Output the (X, Y) coordinate of the center of the cell containing the given text.  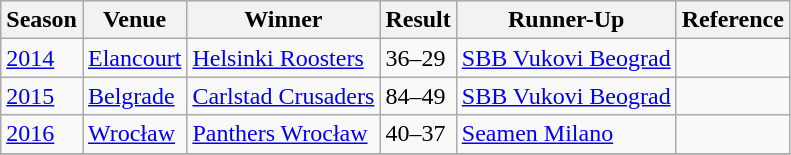
Runner-Up (566, 20)
Result (418, 20)
Carlstad Crusaders (284, 96)
Winner (284, 20)
Venue (134, 20)
Season (42, 20)
Reference (732, 20)
Wrocław (134, 134)
84–49 (418, 96)
36–29 (418, 58)
2015 (42, 96)
40–37 (418, 134)
2016 (42, 134)
Helsinki Roosters (284, 58)
Elancourt (134, 58)
Belgrade (134, 96)
2014 (42, 58)
Seamen Milano (566, 134)
Panthers Wrocław (284, 134)
